Capture the cell that displays the provided text and extract its (x, y) central coordinate. 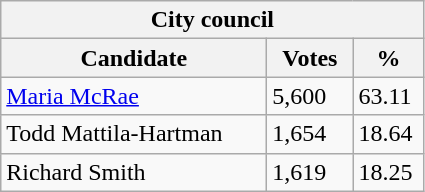
Candidate (134, 58)
1,619 (310, 172)
18.25 (388, 172)
1,654 (310, 134)
Todd Mattila-Hartman (134, 134)
Votes (310, 58)
% (388, 58)
City council (212, 20)
Maria McRae (134, 96)
5,600 (310, 96)
18.64 (388, 134)
63.11 (388, 96)
Richard Smith (134, 172)
